Find where the given text appears and provide that cell's center as (X, Y) coordinate. 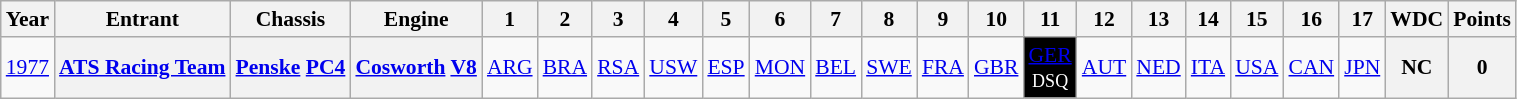
JPN (1362, 68)
15 (1256, 19)
FRA (943, 68)
10 (996, 19)
GBR (996, 68)
Engine (416, 19)
12 (1104, 19)
3 (618, 19)
RSA (618, 68)
0 (1482, 68)
2 (566, 19)
1 (510, 19)
6 (780, 19)
SWE (889, 68)
16 (1311, 19)
14 (1208, 19)
Points (1482, 19)
11 (1050, 19)
BRA (566, 68)
9 (943, 19)
CAN (1311, 68)
USW (673, 68)
5 (726, 19)
WDC (1416, 19)
NED (1158, 68)
ITA (1208, 68)
13 (1158, 19)
8 (889, 19)
ARG (510, 68)
Entrant (142, 19)
Cosworth V8 (416, 68)
BEL (836, 68)
AUT (1104, 68)
Chassis (291, 19)
GERDSQ (1050, 68)
NC (1416, 68)
ESP (726, 68)
17 (1362, 19)
4 (673, 19)
MON (780, 68)
7 (836, 19)
Penske PC4 (291, 68)
USA (1256, 68)
1977 (28, 68)
ATS Racing Team (142, 68)
Year (28, 19)
